Extract the (X, Y) coordinate from the center of the cell holding the provided text.  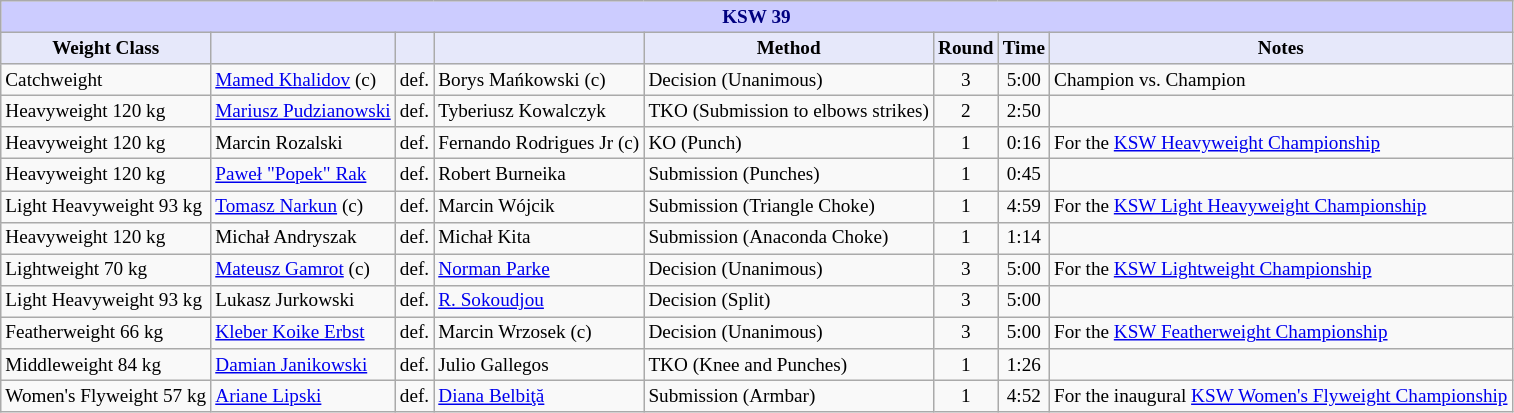
Borys Mańkowski (c) (539, 80)
Lightweight 70 kg (106, 270)
Submission (Anaconda Choke) (789, 238)
Featherweight 66 kg (106, 333)
1:26 (1024, 365)
Champion vs. Champion (1282, 80)
Marcin Rozalski (304, 143)
Mateusz Gamrot (c) (304, 270)
Round (966, 48)
For the KSW Heavyweight Championship (1282, 143)
0:16 (1024, 143)
For the KSW Light Heavyweight Championship (1282, 206)
For the KSW Lightweight Championship (1282, 270)
Kleber Koike Erbst (304, 333)
Tyberiusz Kowalczyk (539, 111)
Damian Janikowski (304, 365)
Robert Burneika (539, 175)
TKO (Submission to elbows strikes) (789, 111)
Lukasz Jurkowski (304, 301)
R. Sokoudjou (539, 301)
Notes (1282, 48)
Submission (Armbar) (789, 396)
Julio Gallegos (539, 365)
Ariane Lipski (304, 396)
KO (Punch) (789, 143)
1:14 (1024, 238)
Method (789, 48)
Time (1024, 48)
TKO (Knee and Punches) (789, 365)
Marcin Wójcik (539, 206)
0:45 (1024, 175)
4:52 (1024, 396)
Submission (Triangle Choke) (789, 206)
Women's Flyweight 57 kg (106, 396)
2:50 (1024, 111)
Tomasz Narkun (c) (304, 206)
Decision (Split) (789, 301)
Paweł "Popek" Rak (304, 175)
Marcin Wrzosek (c) (539, 333)
For the KSW Featherweight Championship (1282, 333)
Diana Belbiţă (539, 396)
Fernando Rodrigues Jr (c) (539, 143)
Michał Kita (539, 238)
Catchweight (106, 80)
Submission (Punches) (789, 175)
KSW 39 (756, 17)
Middleweight 84 kg (106, 365)
2 (966, 111)
Weight Class (106, 48)
Norman Parke (539, 270)
Mariusz Pudzianowski (304, 111)
Mamed Khalidov (c) (304, 80)
Michał Andryszak (304, 238)
For the inaugural KSW Women's Flyweight Championship (1282, 396)
4:59 (1024, 206)
